Pinpoint the cell where the given text exists, returning its (x, y) midpoint coordinate. 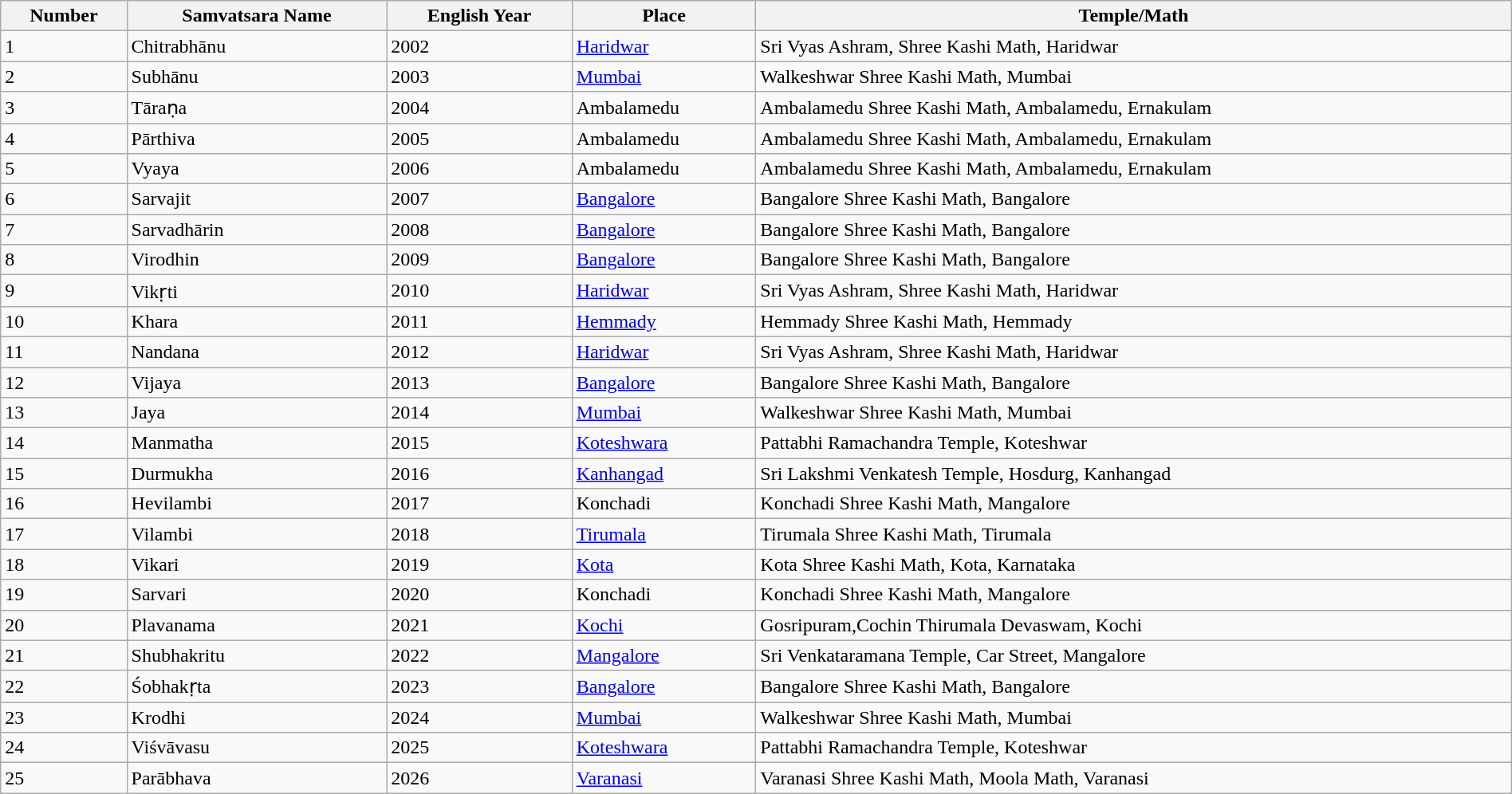
3 (64, 108)
2012 (479, 352)
25 (64, 778)
Hemmady (663, 321)
2006 (479, 169)
2005 (479, 138)
12 (64, 382)
Krodhi (257, 717)
Vilambi (257, 534)
22 (64, 686)
2010 (479, 291)
2013 (479, 382)
Hevilambi (257, 504)
2002 (479, 46)
Viśvāvasu (257, 748)
Vikṛti (257, 291)
21 (64, 655)
2 (64, 77)
Pārthiva (257, 138)
Nandana (257, 352)
Chitrabhānu (257, 46)
Mangalore (663, 655)
7 (64, 230)
11 (64, 352)
Tirumala (663, 534)
Kanhangad (663, 474)
Sri Lakshmi Venkatesh Temple, Hosdurg, Kanhangad (1134, 474)
2003 (479, 77)
2004 (479, 108)
14 (64, 443)
Parābhava (257, 778)
13 (64, 413)
Gosripuram,Cochin Thirumala Devaswam, Kochi (1134, 625)
Kota Shree Kashi Math, Kota, Karnataka (1134, 564)
Plavanama (257, 625)
1 (64, 46)
23 (64, 717)
2009 (479, 260)
Tāraṇa (257, 108)
17 (64, 534)
2008 (479, 230)
Hemmady Shree Kashi Math, Hemmady (1134, 321)
Shubhakritu (257, 655)
20 (64, 625)
2021 (479, 625)
2017 (479, 504)
Sarvadhārin (257, 230)
Vyaya (257, 169)
Jaya (257, 413)
2011 (479, 321)
2023 (479, 686)
19 (64, 595)
Temple/Math (1134, 16)
English Year (479, 16)
Samvatsara Name (257, 16)
Sarvari (257, 595)
Virodhin (257, 260)
Durmukha (257, 474)
2016 (479, 474)
Vijaya (257, 382)
2007 (479, 199)
Number (64, 16)
Varanasi (663, 778)
18 (64, 564)
Tirumala Shree Kashi Math, Tirumala (1134, 534)
6 (64, 199)
Vikari (257, 564)
2014 (479, 413)
2026 (479, 778)
2015 (479, 443)
Place (663, 16)
2024 (479, 717)
Subhānu (257, 77)
2019 (479, 564)
Khara (257, 321)
8 (64, 260)
Sri Venkataramana Temple, Car Street, Mangalore (1134, 655)
9 (64, 291)
Kota (663, 564)
15 (64, 474)
4 (64, 138)
24 (64, 748)
2025 (479, 748)
Kochi (663, 625)
2022 (479, 655)
2018 (479, 534)
Sarvajit (257, 199)
10 (64, 321)
Manmatha (257, 443)
16 (64, 504)
Śobhakṛta (257, 686)
5 (64, 169)
2020 (479, 595)
Varanasi Shree Kashi Math, Moola Math, Varanasi (1134, 778)
